Capture the cell that displays the provided text and extract its [x, y] central coordinate. 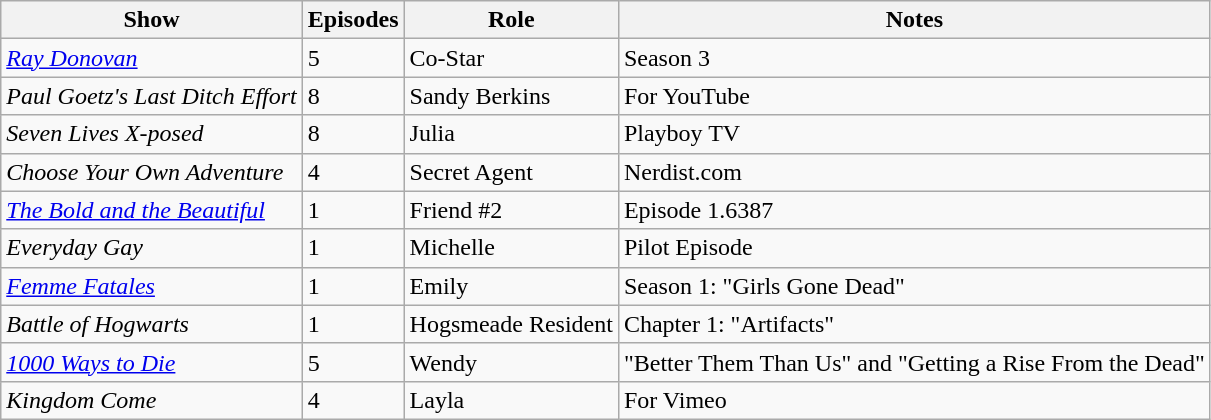
Femme Fatales [152, 286]
Emily [511, 286]
Season 3 [914, 58]
"Better Them Than Us" and "Getting a Rise From the Dead" [914, 362]
Playboy TV [914, 134]
For Vimeo [914, 400]
Nerdist.com [914, 172]
Episodes [353, 20]
Pilot Episode [914, 248]
Hogsmeade Resident [511, 324]
Julia [511, 134]
Secret Agent [511, 172]
Role [511, 20]
Seven Lives X-posed [152, 134]
Paul Goetz's Last Ditch Effort [152, 96]
Co-Star [511, 58]
Ray Donovan [152, 58]
Show [152, 20]
Friend #2 [511, 210]
Episode 1.6387 [914, 210]
Layla [511, 400]
The Bold and the Beautiful [152, 210]
Choose Your Own Adventure [152, 172]
Kingdom Come [152, 400]
Notes [914, 20]
Wendy [511, 362]
Sandy Berkins [511, 96]
Chapter 1: "Artifacts" [914, 324]
Season 1: "Girls Gone Dead" [914, 286]
For YouTube [914, 96]
Everyday Gay [152, 248]
Battle of Hogwarts [152, 324]
Michelle [511, 248]
1000 Ways to Die [152, 362]
